Extract the [X, Y] coordinate from the center of the cell holding the provided text.  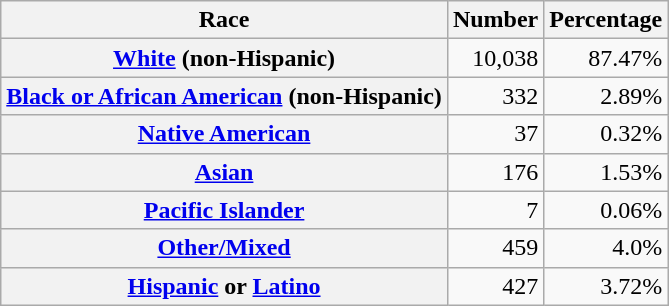
Number [495, 20]
176 [495, 172]
2.89% [606, 96]
10,038 [495, 58]
Pacific Islander [224, 210]
0.06% [606, 210]
Other/Mixed [224, 248]
4.0% [606, 248]
332 [495, 96]
37 [495, 134]
Hispanic or Latino [224, 286]
Percentage [606, 20]
87.47% [606, 58]
3.72% [606, 286]
Race [224, 20]
459 [495, 248]
1.53% [606, 172]
Asian [224, 172]
427 [495, 286]
White (non-Hispanic) [224, 58]
Native American [224, 134]
Black or African American (non-Hispanic) [224, 96]
0.32% [606, 134]
7 [495, 210]
